Output the [x, y] coordinate of the center of the cell containing the given text.  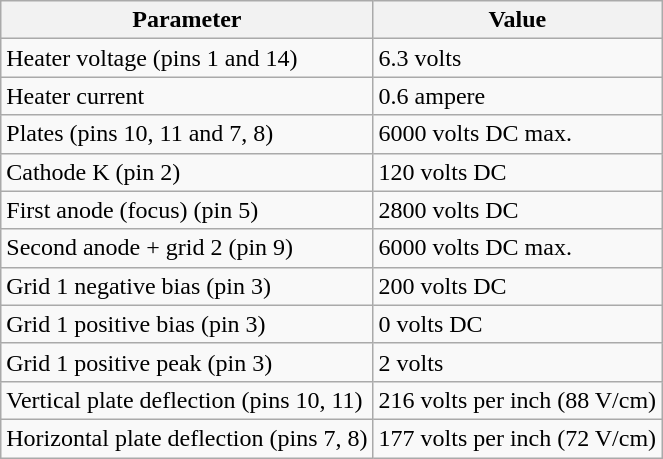
120 volts DC [518, 172]
200 volts DC [518, 286]
Cathode K (pin 2) [187, 172]
First anode (focus) (pin 5) [187, 210]
Horizontal plate deflection (pins 7, 8) [187, 438]
0 volts DC [518, 324]
Grid 1 positive peak (pin 3) [187, 362]
Plates (pins 10, 11 and 7, 8) [187, 134]
216 volts per inch (88 V/cm) [518, 400]
0.6 ampere [518, 96]
177 volts per inch (72 V/cm) [518, 438]
2800 volts DC [518, 210]
Parameter [187, 20]
Grid 1 positive bias (pin 3) [187, 324]
Heater current [187, 96]
6.3 volts [518, 58]
Vertical plate deflection (pins 10, 11) [187, 400]
Second anode + grid 2 (pin 9) [187, 248]
Value [518, 20]
Grid 1 negative bias (pin 3) [187, 286]
Heater voltage (pins 1 and 14) [187, 58]
2 volts [518, 362]
